Provide the (x, y) coordinate of the cell's center where the given text is located.  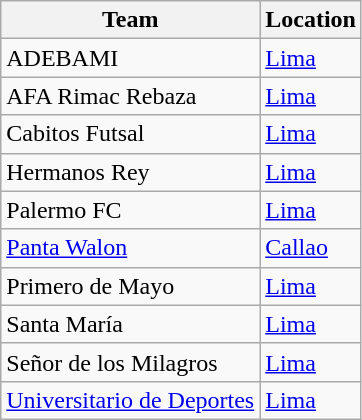
Panta Walon (130, 248)
Location (311, 20)
Universitario de Deportes (130, 400)
ADEBAMI (130, 58)
Señor de los Milagros (130, 362)
Team (130, 20)
Santa María (130, 324)
Callao (311, 248)
Palermo FC (130, 210)
Hermanos Rey (130, 172)
Primero de Mayo (130, 286)
Cabitos Futsal (130, 134)
AFA Rimac Rebaza (130, 96)
